Return [x, y] of the center of cell containing provided text 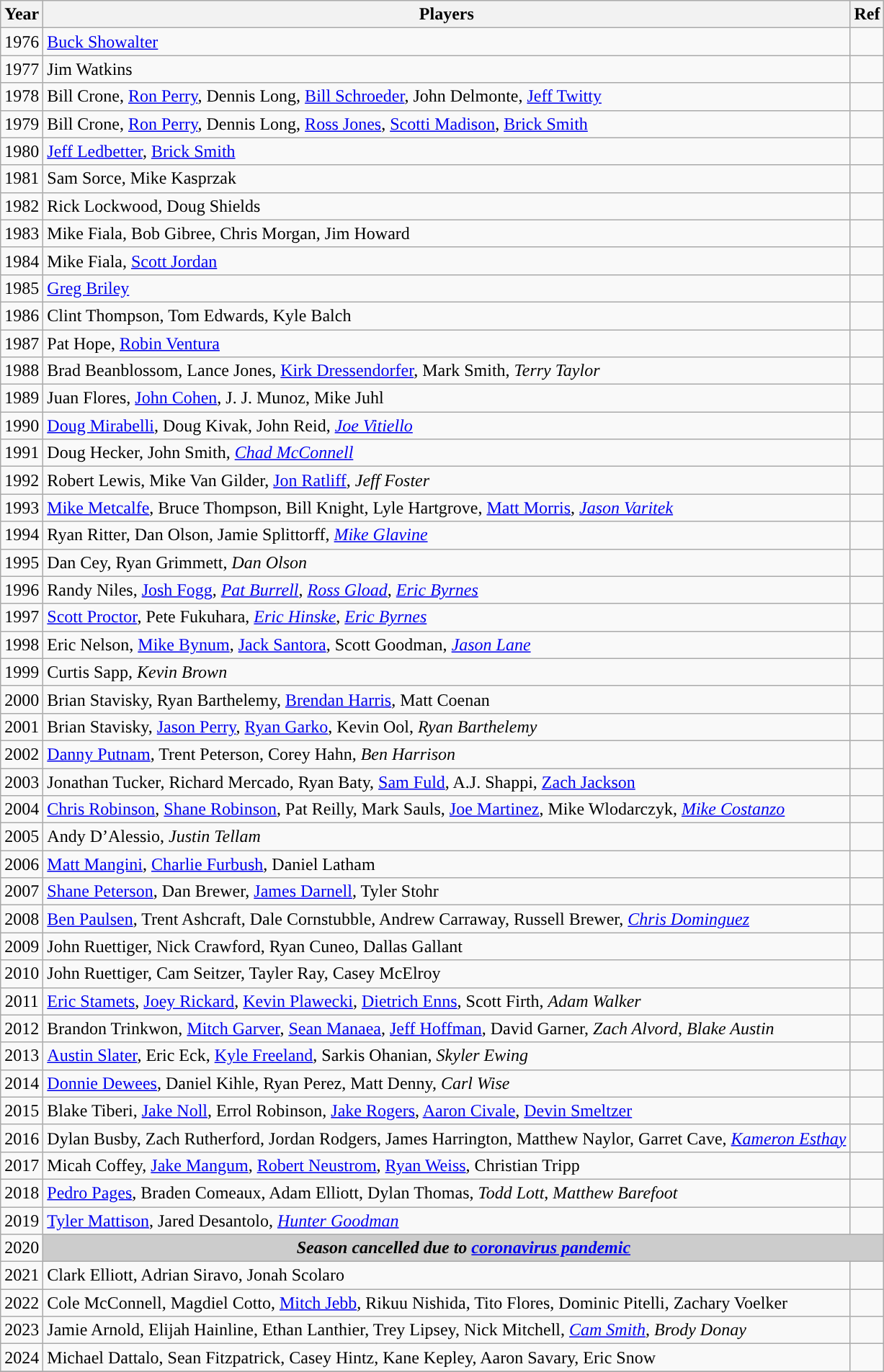
Andy D’Alessio, Justin Tellam [447, 837]
Tyler Mattison, Jared Desantolo, Hunter Goodman [447, 1221]
Players [447, 14]
Year [22, 14]
1998 [22, 645]
Buck Showalter [447, 42]
2022 [22, 1303]
2013 [22, 1056]
Brian Stavisky, Ryan Barthelemy, Brendan Harris, Matt Coenan [447, 699]
Doug Hecker, John Smith, Chad McConnell [447, 453]
2002 [22, 754]
Brad Beanblossom, Lance Jones, Kirk Dressendorfer, Mark Smith, Terry Taylor [447, 371]
Michael Dattalo, Sean Fitzpatrick, Casey Hintz, Kane Kepley, Aaron Savary, Eric Snow [447, 1358]
Ryan Ritter, Dan Olson, Jamie Splittorff, Mike Glavine [447, 535]
2010 [22, 974]
2021 [22, 1275]
John Ruettiger, Nick Crawford, Ryan Cuneo, Dallas Gallant [447, 946]
Pedro Pages, Braden Comeaux, Adam Elliott, Dylan Thomas, Todd Lott, Matthew Barefoot [447, 1193]
Jeff Ledbetter, Brick Smith [447, 151]
Mike Metcalfe, Bruce Thompson, Bill Knight, Lyle Hartgrove, Matt Morris, Jason Varitek [447, 508]
1999 [22, 672]
2020 [22, 1248]
Danny Putnam, Trent Peterson, Corey Hahn, Ben Harrison [447, 754]
Jonathan Tucker, Richard Mercado, Ryan Baty, Sam Fuld, A.J. Shappi, Zach Jackson [447, 781]
2024 [22, 1358]
2018 [22, 1193]
1986 [22, 315]
2017 [22, 1165]
Blake Tiberi, Jake Noll, Errol Robinson, Jake Rogers, Aaron Civale, Devin Smeltzer [447, 1111]
Brandon Trinkwon, Mitch Garver, Sean Manaea, Jeff Hoffman, David Garner, Zach Alvord, Blake Austin [447, 1028]
Clark Elliott, Adrian Siravo, Jonah Scolaro [447, 1275]
Ref [867, 14]
2005 [22, 837]
2004 [22, 810]
Season cancelled due to coronavirus pandemic [464, 1248]
Dylan Busby, Zach Rutherford, Jordan Rodgers, James Harrington, Matthew Naylor, Garret Cave, Kameron Esthay [447, 1138]
2015 [22, 1111]
2011 [22, 1001]
Randy Niles, Josh Fogg, Pat Burrell, Ross Gload, Eric Byrnes [447, 590]
Matt Mangini, Charlie Furbush, Daniel Latham [447, 864]
1984 [22, 261]
1983 [22, 233]
Mike Fiala, Scott Jordan [447, 261]
1995 [22, 562]
Shane Peterson, Dan Brewer, James Darnell, Tyler Stohr [447, 892]
Scott Proctor, Pete Fukuhara, Eric Hinske, Eric Byrnes [447, 617]
2006 [22, 864]
Eric Nelson, Mike Bynum, Jack Santora, Scott Goodman, Jason Lane [447, 645]
Pat Hope, Robin Ventura [447, 344]
Micah Coffey, Jake Mangum, Robert Neustrom, Ryan Weiss, Christian Tripp [447, 1165]
2007 [22, 892]
1982 [22, 206]
1990 [22, 426]
Rick Lockwood, Doug Shields [447, 206]
1977 [22, 69]
2003 [22, 781]
Clint Thompson, Tom Edwards, Kyle Balch [447, 315]
Greg Briley [447, 288]
1976 [22, 42]
John Ruettiger, Cam Seitzer, Tayler Ray, Casey McElroy [447, 974]
Robert Lewis, Mike Van Gilder, Jon Ratliff, Jeff Foster [447, 480]
Donnie Dewees, Daniel Kihle, Ryan Perez, Matt Denny, Carl Wise [447, 1083]
1985 [22, 288]
1988 [22, 371]
Cole McConnell, Magdiel Cotto, Mitch Jebb, Rikuu Nishida, Tito Flores, Dominic Pitelli, Zachary Voelker [447, 1303]
Doug Mirabelli, Doug Kivak, John Reid, Joe Vitiello [447, 426]
1993 [22, 508]
1991 [22, 453]
1980 [22, 151]
2023 [22, 1330]
2012 [22, 1028]
1992 [22, 480]
Dan Cey, Ryan Grimmett, Dan Olson [447, 562]
Jim Watkins [447, 69]
Chris Robinson, Shane Robinson, Pat Reilly, Mark Sauls, Joe Martinez, Mike Wlodarczyk, Mike Costanzo [447, 810]
2000 [22, 699]
Eric Stamets, Joey Rickard, Kevin Plawecki, Dietrich Enns, Scott Firth, Adam Walker [447, 1001]
2019 [22, 1221]
1997 [22, 617]
Bill Crone, Ron Perry, Dennis Long, Ross Jones, Scotti Madison, Brick Smith [447, 124]
1987 [22, 344]
Juan Flores, John Cohen, J. J. Munoz, Mike Juhl [447, 398]
Austin Slater, Eric Eck, Kyle Freeland, Sarkis Ohanian, Skyler Ewing [447, 1056]
Bill Crone, Ron Perry, Dennis Long, Bill Schroeder, John Delmonte, Jeff Twitty [447, 97]
2014 [22, 1083]
Curtis Sapp, Kevin Brown [447, 672]
2016 [22, 1138]
Ben Paulsen, Trent Ashcraft, Dale Cornstubble, Andrew Carraway, Russell Brewer, Chris Dominguez [447, 919]
1989 [22, 398]
1996 [22, 590]
1994 [22, 535]
Brian Stavisky, Jason Perry, Ryan Garko, Kevin Ool, Ryan Barthelemy [447, 727]
Sam Sorce, Mike Kasprzak [447, 179]
2001 [22, 727]
2008 [22, 919]
Mike Fiala, Bob Gibree, Chris Morgan, Jim Howard [447, 233]
1979 [22, 124]
2009 [22, 946]
Jamie Arnold, Elijah Hainline, Ethan Lanthier, Trey Lipsey, Nick Mitchell, Cam Smith, Brody Donay [447, 1330]
1978 [22, 97]
1981 [22, 179]
